Search for the cell housing the specified text and yield its [X, Y] center coordinate. 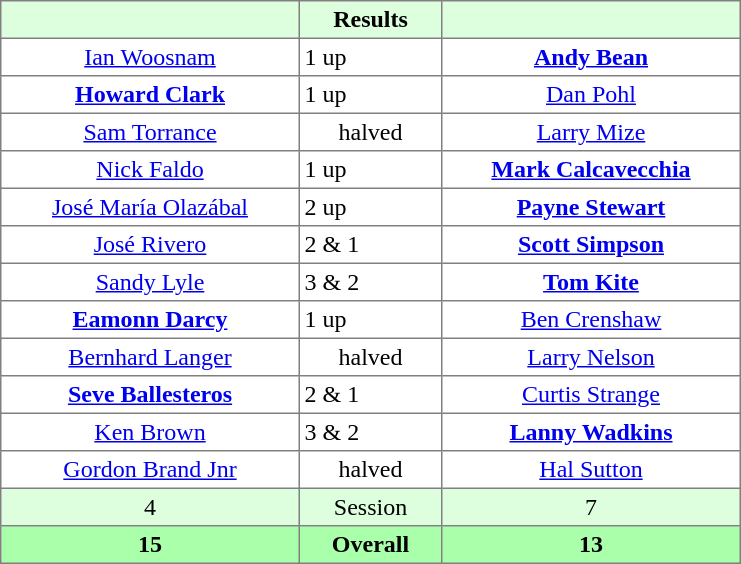
José María Olazábal [150, 207]
Payne Stewart [591, 207]
Lanny Wadkins [591, 432]
Bernhard Langer [150, 357]
Howard Clark [150, 95]
Scott Simpson [591, 245]
Ken Brown [150, 432]
Ian Woosnam [150, 57]
4 [150, 507]
Sam Torrance [150, 132]
Results [370, 20]
Curtis Strange [591, 395]
Hal Sutton [591, 470]
Mark Calcavecchia [591, 170]
Session [370, 507]
Sandy Lyle [150, 282]
Dan Pohl [591, 95]
Larry Nelson [591, 357]
Overall [370, 545]
2 up [370, 207]
Eamonn Darcy [150, 320]
Nick Faldo [150, 170]
Ben Crenshaw [591, 320]
Tom Kite [591, 282]
Andy Bean [591, 57]
José Rivero [150, 245]
7 [591, 507]
15 [150, 545]
Gordon Brand Jnr [150, 470]
13 [591, 545]
Seve Ballesteros [150, 395]
Larry Mize [591, 132]
